Locate the cell with the specified text and output its (x, y) center coordinate. 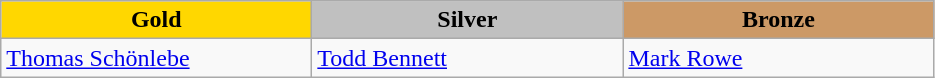
Silver (468, 20)
Thomas Schönlebe (156, 58)
Bronze (778, 20)
Todd Bennett (468, 58)
Gold (156, 20)
Mark Rowe (778, 58)
